Return the [x, y] coordinate for the center point of the cell that contains the specified text.  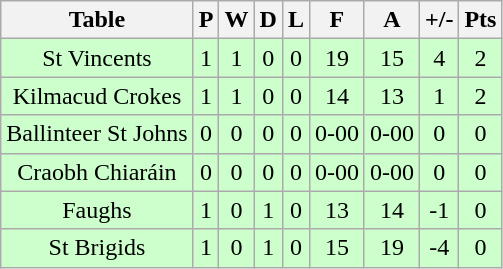
F [336, 20]
W [236, 20]
Kilmacud Crokes [97, 96]
Pts [480, 20]
-1 [440, 210]
P [206, 20]
Ballinteer St Johns [97, 134]
St Vincents [97, 58]
4 [440, 58]
Craobh Chiaráin [97, 172]
Table [97, 20]
Faughs [97, 210]
St Brigids [97, 248]
D [268, 20]
-4 [440, 248]
L [296, 20]
A [392, 20]
+/- [440, 20]
